Pinpoint the cell where the given text exists, returning its (x, y) midpoint coordinate. 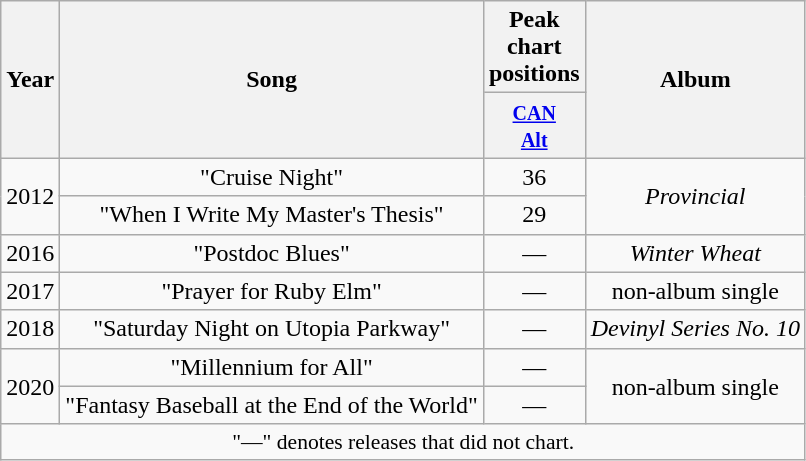
Devinyl Series No. 10 (695, 329)
"Millennium for All" (272, 367)
Album (695, 80)
36 (534, 177)
"When I Write My Master's Thesis" (272, 215)
29 (534, 215)
"Postdoc Blues" (272, 253)
"Fantasy Baseball at the End of the World" (272, 405)
Peak chart positions (534, 47)
2016 (30, 253)
"Saturday Night on Utopia Parkway" (272, 329)
"Prayer for Ruby Elm" (272, 291)
Year (30, 80)
Winter Wheat (695, 253)
Song (272, 80)
2020 (30, 386)
"—" denotes releases that did not chart. (404, 442)
2018 (30, 329)
CANAlt (534, 126)
Provincial (695, 196)
2017 (30, 291)
"Cruise Night" (272, 177)
2012 (30, 196)
